From the cell containing the given text, extract its center point as [x, y] coordinate. 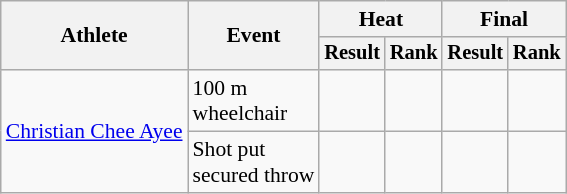
100 mwheelchair [254, 100]
Athlete [94, 36]
Final [504, 19]
Christian Chee Ayee [94, 131]
Shot putsecured throw [254, 162]
Event [254, 36]
Heat [380, 19]
